Determine the (x, y) coordinate at the center of the cell enclosing the given text.  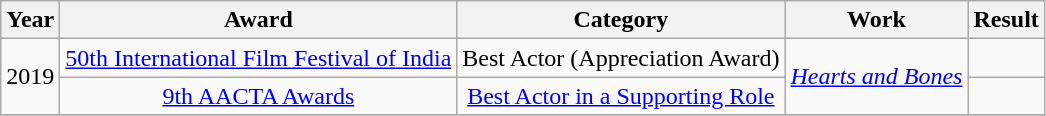
Category (621, 20)
50th International Film Festival of India (258, 58)
Result (1006, 20)
Best Actor (Appreciation Award) (621, 58)
Best Actor in a Supporting Role (621, 96)
Work (876, 20)
Award (258, 20)
Hearts and Bones (876, 77)
2019 (30, 77)
Year (30, 20)
9th AACTA Awards (258, 96)
